Locate the cell with the specified text and output its [X, Y] center coordinate. 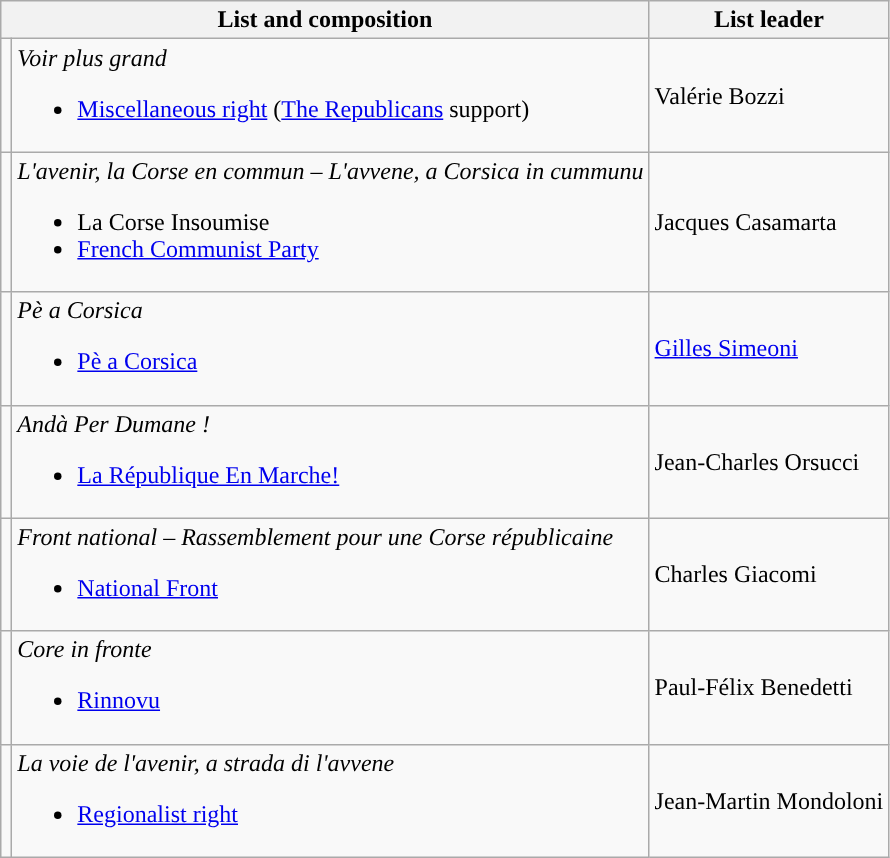
Jean-Martin Mondoloni [769, 800]
Valérie Bozzi [769, 96]
L'avenir, la Corse en commun – L'avvene, a Corsica in cummunuLa Corse InsoumiseFrench Communist Party [330, 222]
Voir plus grandMiscellaneous right (The Republicans support) [330, 96]
Paul-Félix Benedetti [769, 688]
List leader [769, 20]
Charles Giacomi [769, 574]
Pè a CorsicaPè a Corsica [330, 348]
Gilles Simeoni [769, 348]
List and composition [325, 20]
Jacques Casamarta [769, 222]
La voie de l'avenir, a strada di l'avveneRegionalist right [330, 800]
Andà Per Dumane !La République En Marche! [330, 462]
Core in fronteRinnovu [330, 688]
Jean-Charles Orsucci [769, 462]
Front national – Rassemblement pour une Corse républicaineNational Front [330, 574]
